Provide the [X, Y] coordinate of the cell's center where the given text is located.  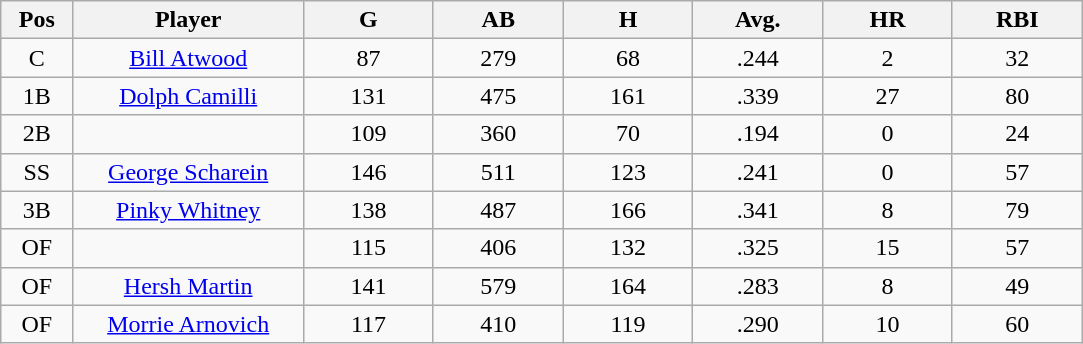
24 [1017, 134]
.244 [758, 58]
.194 [758, 134]
27 [888, 96]
SS [37, 172]
70 [628, 134]
2B [37, 134]
60 [1017, 324]
2 [888, 58]
.341 [758, 210]
475 [498, 96]
.241 [758, 172]
1B [37, 96]
Player [188, 20]
109 [369, 134]
87 [369, 58]
410 [498, 324]
Hersh Martin [188, 286]
32 [1017, 58]
.339 [758, 96]
George Scharein [188, 172]
G [369, 20]
.283 [758, 286]
141 [369, 286]
.290 [758, 324]
161 [628, 96]
Dolph Camilli [188, 96]
.325 [758, 248]
AB [498, 20]
132 [628, 248]
115 [369, 248]
79 [1017, 210]
131 [369, 96]
166 [628, 210]
80 [1017, 96]
487 [498, 210]
Bill Atwood [188, 58]
49 [1017, 286]
RBI [1017, 20]
10 [888, 324]
3B [37, 210]
Pos [37, 20]
579 [498, 286]
360 [498, 134]
Avg. [758, 20]
15 [888, 248]
123 [628, 172]
119 [628, 324]
Morrie Arnovich [188, 324]
164 [628, 286]
H [628, 20]
406 [498, 248]
511 [498, 172]
HR [888, 20]
Pinky Whitney [188, 210]
138 [369, 210]
68 [628, 58]
279 [498, 58]
146 [369, 172]
117 [369, 324]
C [37, 58]
